Provide the (x, y) coordinate of the cell's center where the given text is located.  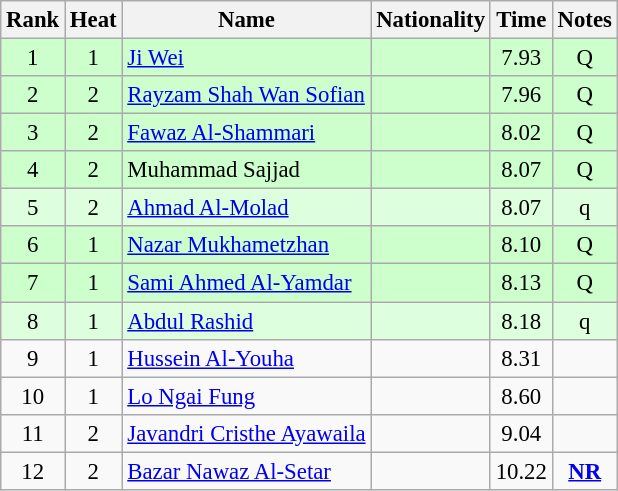
8.18 (521, 321)
12 (33, 471)
9 (33, 358)
8.10 (521, 245)
Hussein Al-Youha (246, 358)
9.04 (521, 433)
Notes (584, 20)
Time (521, 20)
Ahmad Al-Molad (246, 208)
Sami Ahmed Al-Yamdar (246, 283)
Rayzam Shah Wan Sofian (246, 95)
8.02 (521, 133)
11 (33, 433)
10.22 (521, 471)
5 (33, 208)
3 (33, 133)
Nationality (430, 20)
8.13 (521, 283)
8.31 (521, 358)
Fawaz Al-Shammari (246, 133)
7.93 (521, 58)
Muhammad Sajjad (246, 170)
10 (33, 396)
Rank (33, 20)
8 (33, 321)
Javandri Cristhe Ayawaila (246, 433)
Ji Wei (246, 58)
4 (33, 170)
Heat (94, 20)
7 (33, 283)
Lo Ngai Fung (246, 396)
7.96 (521, 95)
Name (246, 20)
Abdul Rashid (246, 321)
6 (33, 245)
Nazar Mukhametzhan (246, 245)
Bazar Nawaz Al-Setar (246, 471)
8.60 (521, 396)
NR (584, 471)
